Search for the cell housing the specified text and yield its (X, Y) center coordinate. 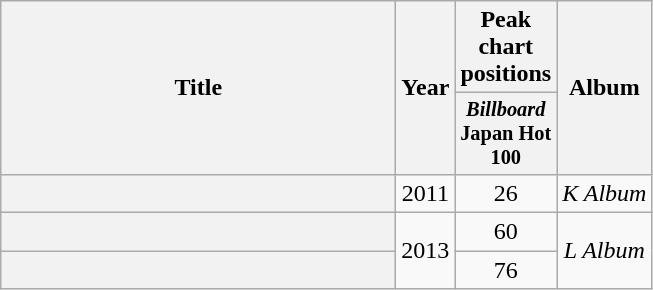
60 (506, 232)
L Album (604, 251)
76 (506, 270)
Album (604, 88)
2011 (426, 193)
Peak chart positions (506, 47)
2013 (426, 251)
Billboard Japan Hot 100 (506, 134)
Title (198, 88)
26 (506, 193)
K Album (604, 193)
Year (426, 88)
